Locate the cell with the specified text and output its (X, Y) center coordinate. 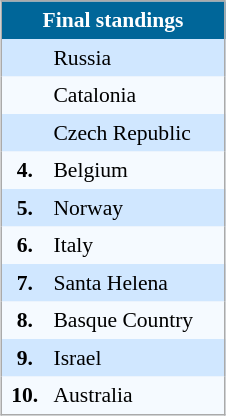
Belgium (136, 171)
5. (24, 208)
7. (24, 283)
Basque Country (136, 321)
Russia (136, 58)
Catalonia (136, 95)
Czech Republic (136, 133)
6. (24, 245)
8. (24, 321)
4. (24, 171)
Italy (136, 245)
10. (24, 395)
Final standings (113, 20)
Israel (136, 358)
Norway (136, 208)
Santa Helena (136, 283)
9. (24, 358)
Australia (136, 395)
